Extract the (x, y) coordinate from the center of the cell holding the provided text.  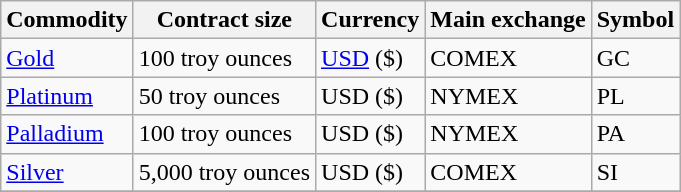
Gold (67, 58)
SI (635, 172)
Main exchange (508, 20)
Symbol (635, 20)
Contract size (224, 20)
50 troy ounces (224, 96)
GC (635, 58)
Silver (67, 172)
Currency (370, 20)
PA (635, 134)
PL (635, 96)
Commodity (67, 20)
Platinum (67, 96)
Palladium (67, 134)
5,000 troy ounces (224, 172)
